Identify which cell holds the provided text, then report its (x, y) central coordinate. 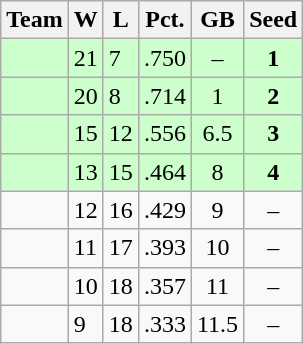
16 (120, 210)
.556 (164, 134)
11.5 (217, 324)
.714 (164, 96)
17 (120, 248)
Team (35, 20)
L (120, 20)
.750 (164, 58)
.333 (164, 324)
4 (274, 172)
Pct. (164, 20)
.393 (164, 248)
.357 (164, 286)
7 (120, 58)
GB (217, 20)
W (86, 20)
13 (86, 172)
20 (86, 96)
21 (86, 58)
3 (274, 134)
6.5 (217, 134)
2 (274, 96)
.429 (164, 210)
Seed (274, 20)
.464 (164, 172)
